Identify which cell holds the provided text, then report its [x, y] central coordinate. 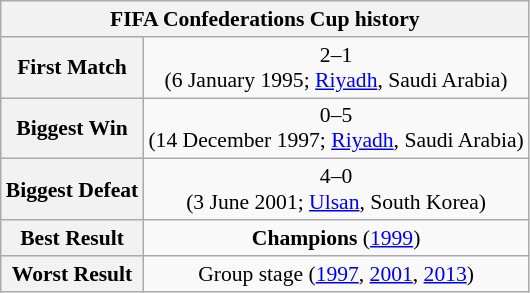
Worst Result [72, 274]
FIFA Confederations Cup history [265, 19]
Champions (1999) [336, 238]
Biggest Win [72, 128]
First Match [72, 68]
Best Result [72, 238]
4–0 (3 June 2001; Ulsan, South Korea) [336, 190]
Group stage (1997, 2001, 2013) [336, 274]
Biggest Defeat [72, 190]
2–1 (6 January 1995; Riyadh, Saudi Arabia) [336, 68]
0–5 (14 December 1997; Riyadh, Saudi Arabia) [336, 128]
